Determine the (x, y) coordinate at the center of the cell enclosing the given text.  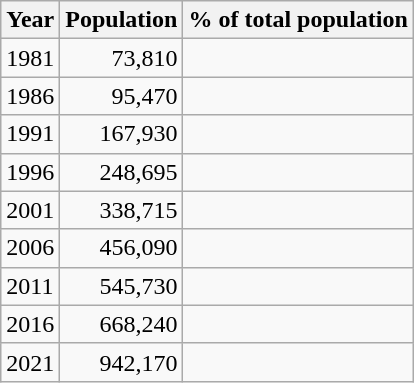
338,715 (122, 210)
95,470 (122, 96)
1986 (30, 96)
545,730 (122, 286)
248,695 (122, 172)
1996 (30, 172)
456,090 (122, 248)
2001 (30, 210)
% of total population (298, 20)
2011 (30, 286)
942,170 (122, 362)
1981 (30, 58)
668,240 (122, 324)
Year (30, 20)
73,810 (122, 58)
167,930 (122, 134)
2021 (30, 362)
1991 (30, 134)
2006 (30, 248)
Population (122, 20)
2016 (30, 324)
